Capture the cell that displays the provided text and extract its (X, Y) central coordinate. 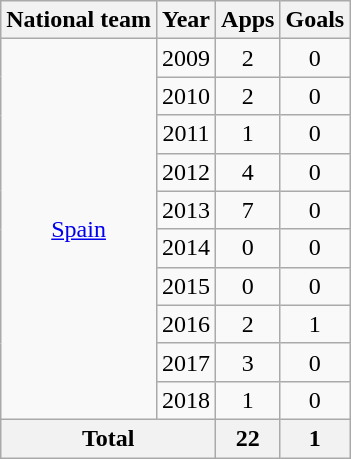
2012 (186, 172)
22 (248, 438)
Year (186, 20)
2016 (186, 324)
7 (248, 210)
2010 (186, 96)
Apps (248, 20)
2015 (186, 286)
Goals (315, 20)
2013 (186, 210)
Total (108, 438)
2017 (186, 362)
2014 (186, 248)
2018 (186, 400)
2009 (186, 58)
3 (248, 362)
4 (248, 172)
National team (79, 20)
2011 (186, 134)
Spain (79, 230)
